Extract the [x, y] coordinate from the center of the cell holding the provided text.  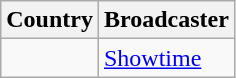
Country [50, 20]
Showtime [166, 58]
Broadcaster [166, 20]
